Find where the given text appears and provide that cell's center as [X, Y] coordinate. 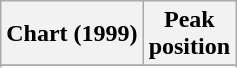
Peakposition [189, 34]
Chart (1999) [72, 34]
